Provide the [X, Y] coordinate of the cell's center where the given text is located.  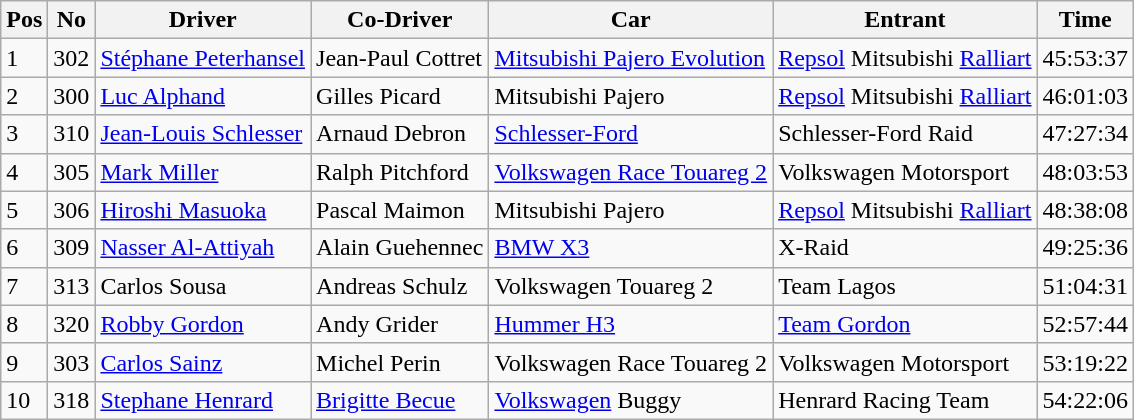
Pos [24, 20]
45:53:37 [1085, 58]
54:22:06 [1085, 400]
Stéphane Peterhansel [203, 58]
2 [24, 96]
Andreas Schulz [400, 286]
Andy Grider [400, 324]
313 [72, 286]
10 [24, 400]
Mitsubishi Pajero Evolution [631, 58]
48:38:08 [1085, 210]
Robby Gordon [203, 324]
Alain Guehennec [400, 248]
4 [24, 172]
Mark Miller [203, 172]
BMW X3 [631, 248]
Schlesser-Ford [631, 134]
Nasser Al-Attiyah [203, 248]
Driver [203, 20]
Carlos Sousa [203, 286]
310 [72, 134]
8 [24, 324]
Jean-Paul Cottret [400, 58]
303 [72, 362]
Hiroshi Masuoka [203, 210]
Michel Perin [400, 362]
51:04:31 [1085, 286]
3 [24, 134]
Luc Alphand [203, 96]
Volkswagen Buggy [631, 400]
53:19:22 [1085, 362]
49:25:36 [1085, 248]
52:57:44 [1085, 324]
Team Gordon [905, 324]
Co-Driver [400, 20]
47:27:34 [1085, 134]
Jean-Louis Schlesser [203, 134]
Carlos Sainz [203, 362]
Entrant [905, 20]
Henrard Racing Team [905, 400]
Ralph Pitchford [400, 172]
305 [72, 172]
Hummer H3 [631, 324]
302 [72, 58]
7 [24, 286]
320 [72, 324]
9 [24, 362]
48:03:53 [1085, 172]
Car [631, 20]
Team Lagos [905, 286]
6 [24, 248]
309 [72, 248]
46:01:03 [1085, 96]
X-Raid [905, 248]
Brigitte Becue [400, 400]
318 [72, 400]
Gilles Picard [400, 96]
Arnaud Debron [400, 134]
5 [24, 210]
300 [72, 96]
1 [24, 58]
No [72, 20]
306 [72, 210]
Time [1085, 20]
Volkswagen Touareg 2 [631, 286]
Stephane Henrard [203, 400]
Pascal Maimon [400, 210]
Schlesser-Ford Raid [905, 134]
